Capture the cell that displays the provided text and extract its [X, Y] central coordinate. 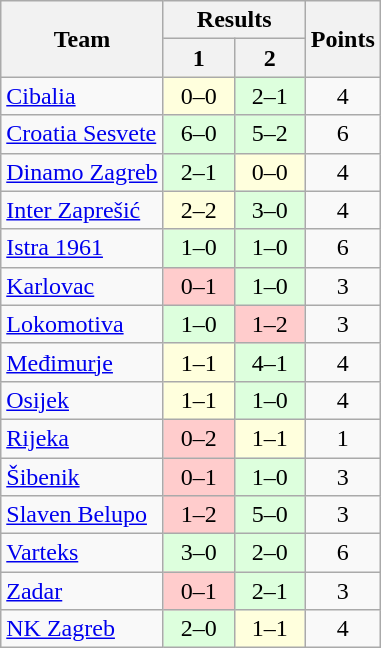
Dinamo Zagreb [82, 172]
Team [82, 39]
Results [234, 20]
Points [342, 39]
Inter Zaprešić [82, 210]
4–1 [270, 362]
6–0 [198, 134]
Osijek [82, 400]
Varteks [82, 553]
Zadar [82, 591]
Rijeka [82, 438]
NK Zagreb [82, 629]
Istra 1961 [82, 248]
Međimurje [82, 362]
Cibalia [82, 96]
Lokomotiva [82, 324]
5–0 [270, 515]
Šibenik [82, 477]
Slaven Belupo [82, 515]
Croatia Sesvete [82, 134]
2–2 [198, 210]
2 [270, 58]
Karlovac [82, 286]
0–2 [198, 438]
5–2 [270, 134]
